Provide the [X, Y] coordinate of the cell's center where the given text is located.  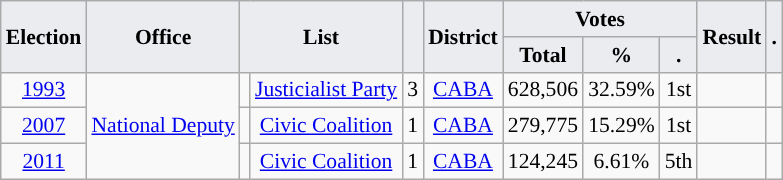
% [622, 55]
Office [162, 36]
279,775 [543, 126]
Election [44, 36]
628,506 [543, 90]
32.59% [622, 90]
15.29% [622, 126]
District [463, 36]
6.61% [622, 162]
Result [732, 36]
2011 [44, 162]
Votes [600, 19]
Justicialist Party [326, 90]
2007 [44, 126]
Total [543, 55]
List [321, 36]
3 [412, 90]
1993 [44, 90]
5th [679, 162]
National Deputy [162, 126]
124,245 [543, 162]
